Locate the cell with the specified text and output its (x, y) center coordinate. 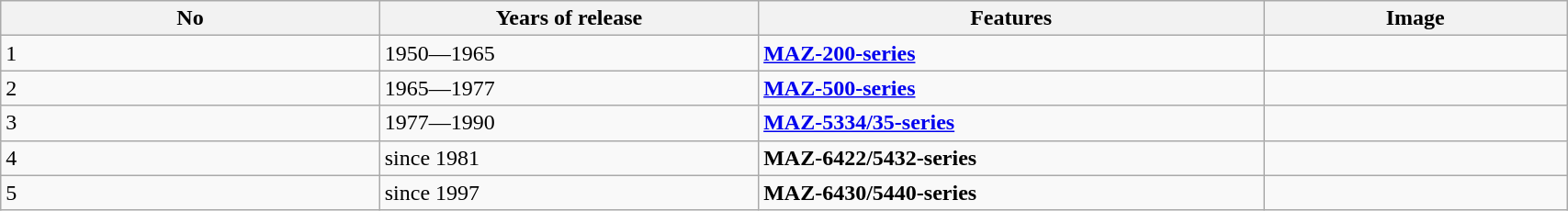
2 (190, 88)
Years of release (569, 18)
MAZ-5334/35-series (1011, 123)
1 (190, 53)
3 (190, 123)
MAZ-6430/5440-series (1011, 193)
since 1997 (569, 193)
No (190, 18)
4 (190, 158)
1950—1965 (569, 53)
5 (190, 193)
MAZ-500-series (1011, 88)
since 1981 (569, 158)
1977—1990 (569, 123)
MAZ-200-series (1011, 53)
1965—1977 (569, 88)
MAZ-6422/5432-series (1011, 158)
Image (1416, 18)
Features (1011, 18)
